Determine the [X, Y] coordinate at the center of the cell enclosing the given text.  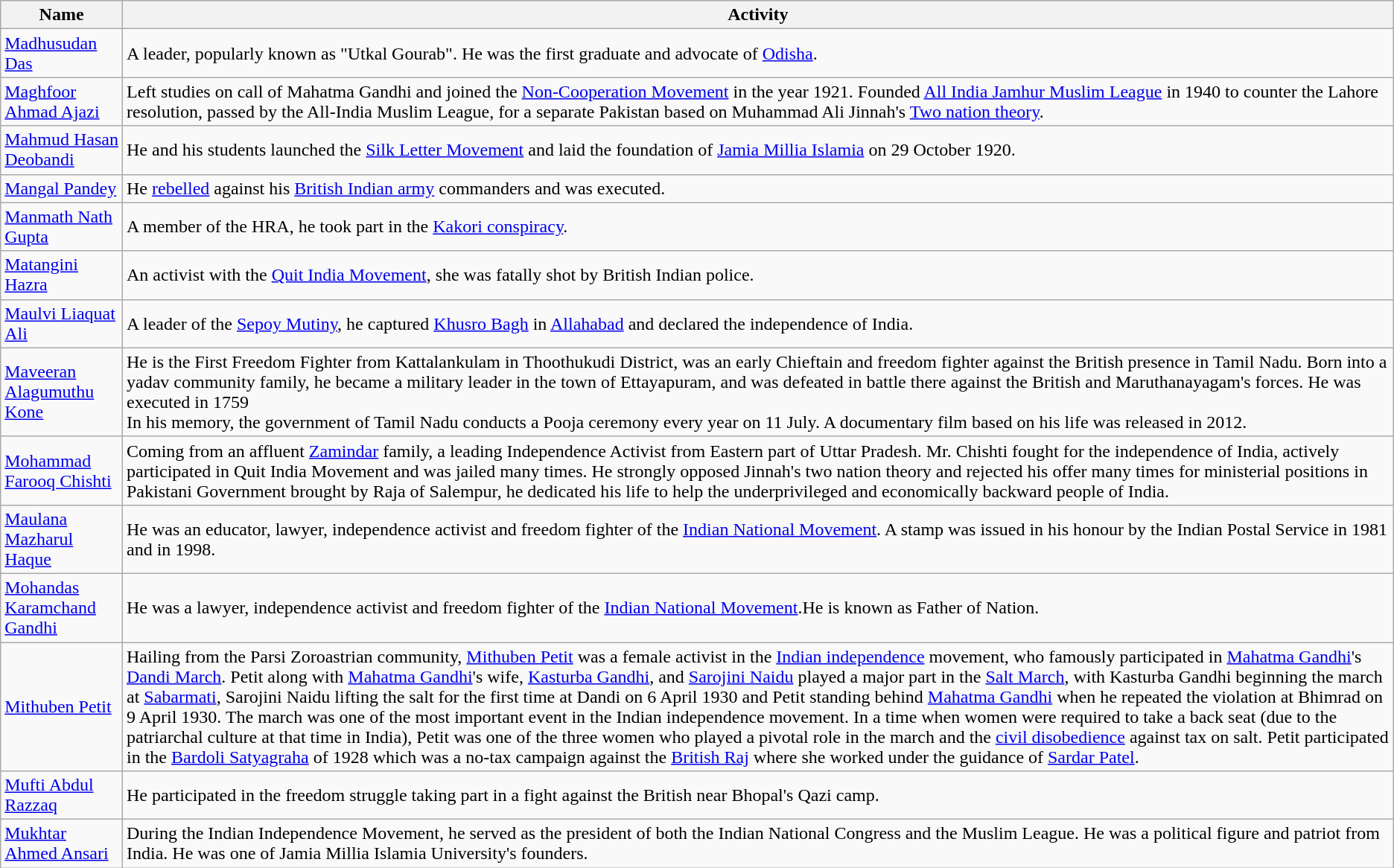
A leader of the Sepoy Mutiny, he captured Khusro Bagh in Allahabad and declared the independence of India. [758, 323]
Name [62, 15]
Maveeran Alagumuthu Kone [62, 392]
Mukhtar Ahmed Ansari [62, 844]
A member of the HRA, he took part in the Kakori conspiracy. [758, 226]
He and his students launched the Silk Letter Movement and laid the foundation of Jamia Millia Islamia on 29 October 1920. [758, 150]
Mohandas Karamchand Gandhi [62, 607]
Matangini Hazra [62, 275]
He participated in the freedom struggle taking part in a fight against the British near Bhopal's Qazi camp. [758, 795]
He rebelled against his British Indian army commanders and was executed. [758, 188]
Activity [758, 15]
Mohammad Farooq Chishti [62, 470]
Mahmud Hasan Deobandi [62, 150]
Manmath Nath Gupta [62, 226]
Mufti Abdul Razzaq [62, 795]
He was a lawyer, independence activist and freedom fighter of the Indian National Movement.He is known as Father of Nation. [758, 607]
Maulvi Liaquat Ali [62, 323]
Mithuben Petit [62, 706]
A leader, popularly known as "Utkal Gourab". He was the first graduate and advocate of Odisha. [758, 54]
An activist with the Quit India Movement, she was fatally shot by British Indian police. [758, 275]
Maulana Mazharul Haque [62, 539]
Madhusudan Das [62, 54]
Mangal Pandey [62, 188]
Maghfoor Ahmad Ajazi [62, 101]
